Search for the cell housing the specified text and yield its [X, Y] center coordinate. 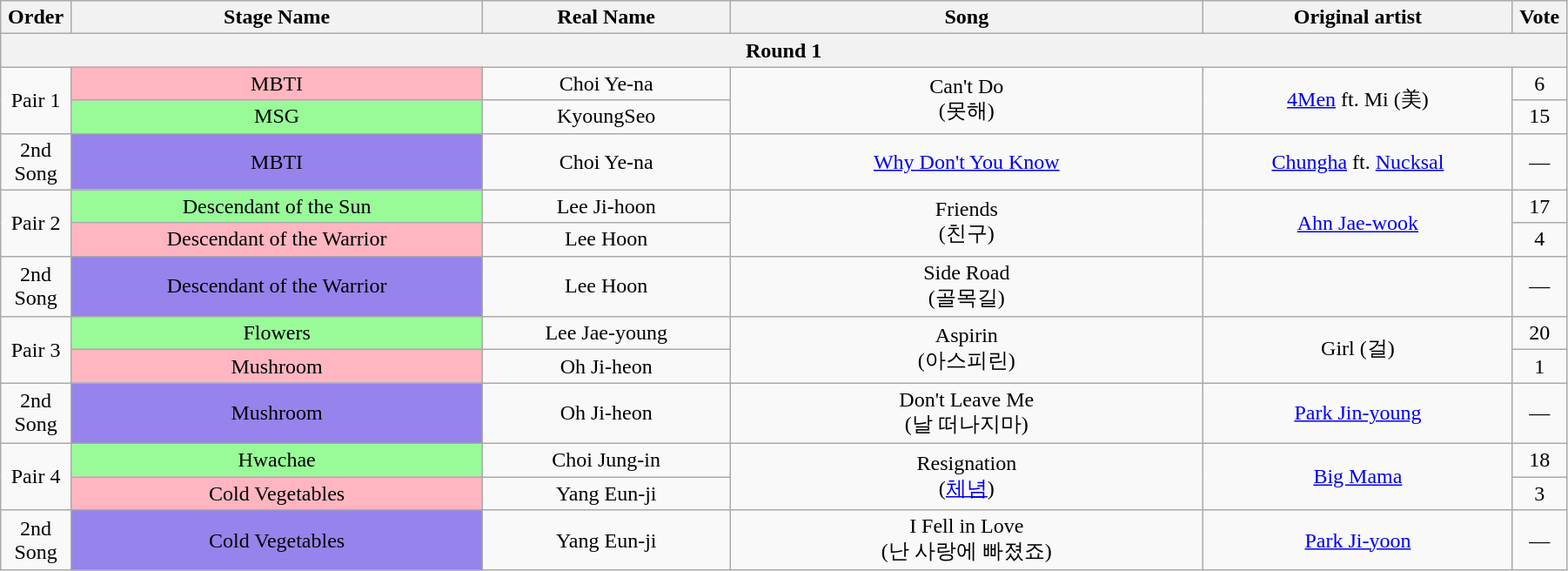
Friends(친구) [967, 223]
6 [1540, 84]
Round 1 [784, 50]
20 [1540, 333]
18 [1540, 460]
I Fell in Love(난 사랑에 빠졌죠) [967, 541]
Real Name [606, 17]
Pair 4 [37, 476]
Lee Jae-young [606, 333]
KyoungSeo [606, 117]
Hwachae [277, 460]
Choi Jung-in [606, 460]
15 [1540, 117]
4Men ft. Mi (美) [1357, 100]
3 [1540, 494]
17 [1540, 206]
Don't Leave Me(날 떠나지마) [967, 413]
Big Mama [1357, 476]
Resignation(체념) [967, 476]
1 [1540, 366]
Park Jin-young [1357, 413]
Pair 3 [37, 350]
Song [967, 17]
Park Ji-yoon [1357, 541]
Can't Do(못해) [967, 100]
Flowers [277, 333]
4 [1540, 239]
Original artist [1357, 17]
Ahn Jae-wook [1357, 223]
Girl (걸) [1357, 350]
Descendant of the Sun [277, 206]
Stage Name [277, 17]
Why Don't You Know [967, 162]
Aspirin(아스피린) [967, 350]
Pair 1 [37, 100]
Side Road(골목길) [967, 286]
Order [37, 17]
Vote [1540, 17]
Lee Ji-hoon [606, 206]
Chungha ft. Nucksal [1357, 162]
Pair 2 [37, 223]
MSG [277, 117]
